Find where the given text appears and provide that cell's center as [x, y] coordinate. 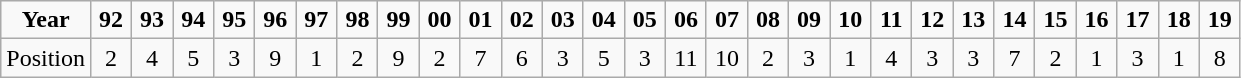
05 [644, 20]
8 [1220, 58]
98 [358, 20]
08 [768, 20]
Position [46, 58]
13 [974, 20]
02 [522, 20]
00 [440, 20]
03 [562, 20]
04 [604, 20]
14 [1014, 20]
Year [46, 20]
99 [398, 20]
15 [1056, 20]
95 [234, 20]
19 [1220, 20]
07 [726, 20]
93 [152, 20]
16 [1096, 20]
97 [316, 20]
92 [112, 20]
06 [686, 20]
96 [276, 20]
12 [932, 20]
01 [480, 20]
18 [1178, 20]
09 [810, 20]
94 [194, 20]
6 [522, 58]
17 [1138, 20]
